Capture the cell that displays the provided text and extract its (X, Y) central coordinate. 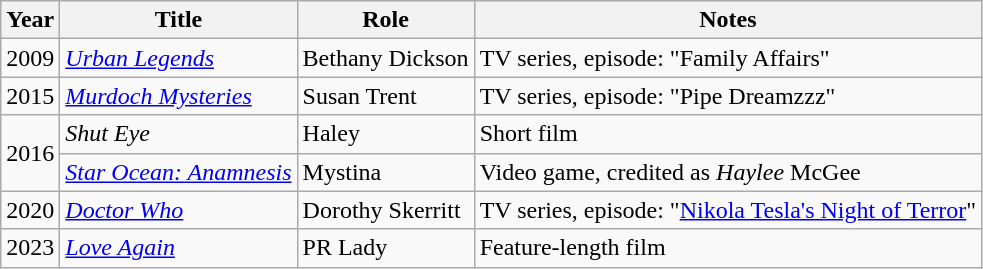
TV series, episode: "Pipe Dreamzzz" (728, 96)
Bethany Dickson (386, 58)
Title (178, 20)
Doctor Who (178, 210)
2020 (30, 210)
2023 (30, 248)
Video game, credited as Haylee McGee (728, 172)
Murdoch Mysteries (178, 96)
Short film (728, 134)
Notes (728, 20)
TV series, episode: "Nikola Tesla's Night of Terror" (728, 210)
Star Ocean: Anamnesis (178, 172)
Shut Eye (178, 134)
PR Lady (386, 248)
Dorothy Skerritt (386, 210)
Susan Trent (386, 96)
Role (386, 20)
Year (30, 20)
2015 (30, 96)
TV series, episode: "Family Affairs" (728, 58)
Urban Legends (178, 58)
Feature-length film (728, 248)
Love Again (178, 248)
Haley (386, 134)
2009 (30, 58)
Mystina (386, 172)
2016 (30, 153)
